For the text-containing cell, return its midpoint in [x, y] coordinate format. 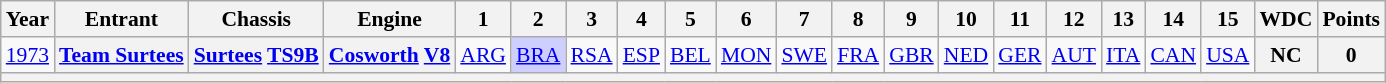
CAN [1173, 55]
Engine [390, 19]
12 [1074, 19]
Team Surtees [122, 55]
3 [592, 19]
WDC [1286, 19]
RSA [592, 55]
2 [538, 19]
FRA [858, 55]
Year [28, 19]
Chassis [256, 19]
Points [1351, 19]
6 [746, 19]
BEL [690, 55]
ARG [483, 55]
AUT [1074, 55]
13 [1123, 19]
SWE [804, 55]
Entrant [122, 19]
1 [483, 19]
15 [1228, 19]
Surtees TS9B [256, 55]
ESP [642, 55]
NC [1286, 55]
NED [966, 55]
GER [1020, 55]
USA [1228, 55]
Cosworth V8 [390, 55]
GBR [912, 55]
MON [746, 55]
9 [912, 19]
10 [966, 19]
ITA [1123, 55]
4 [642, 19]
14 [1173, 19]
7 [804, 19]
0 [1351, 55]
5 [690, 19]
8 [858, 19]
11 [1020, 19]
BRA [538, 55]
1973 [28, 55]
